Capture the cell that displays the provided text and extract its [x, y] central coordinate. 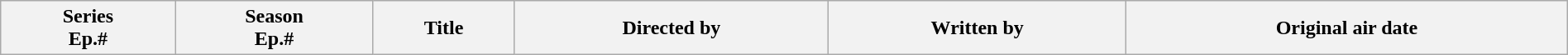
Written by [978, 28]
Title [443, 28]
Directed by [672, 28]
SeasonEp.# [275, 28]
Original air date [1347, 28]
SeriesEp.# [88, 28]
